Return (X, Y) of the center of cell containing provided text 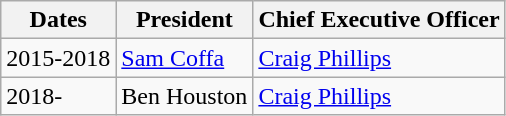
President (184, 20)
2015-2018 (58, 58)
Sam Coffa (184, 58)
Chief Executive Officer (379, 20)
2018- (58, 96)
Dates (58, 20)
Ben Houston (184, 96)
